Locate the cell with the specified text and output its [X, Y] center coordinate. 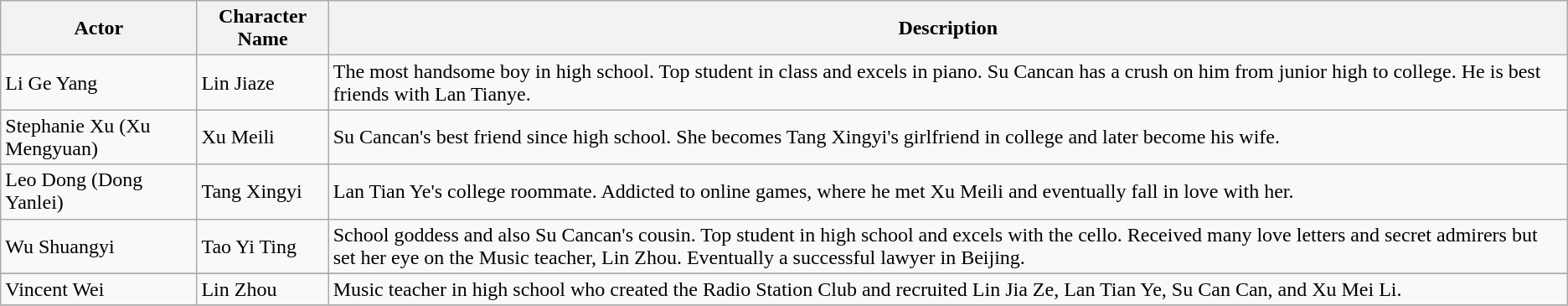
Tao Yi Ting [263, 246]
Xu Meili [263, 137]
Lin Zhou [263, 289]
Vincent Wei [99, 289]
Description [948, 29]
Character Name [263, 29]
Actor [99, 29]
Li Ge Yang [99, 82]
Stephanie Xu (Xu Mengyuan) [99, 137]
Tang Xingyi [263, 191]
Lin Jiaze [263, 82]
Music teacher in high school who created the Radio Station Club and recruited Lin Jia Ze, Lan Tian Ye, Su Can Can, and Xu Mei Li. [948, 289]
Leo Dong (Dong Yanlei) [99, 191]
Lan Tian Ye's college roommate. Addicted to online games, where he met Xu Meili and eventually fall in love with her. [948, 191]
Wu Shuangyi [99, 246]
Su Cancan's best friend since high school. She becomes Tang Xingyi's girlfriend in college and later become his wife. [948, 137]
